Find where the given text appears and provide that cell's center as (x, y) coordinate. 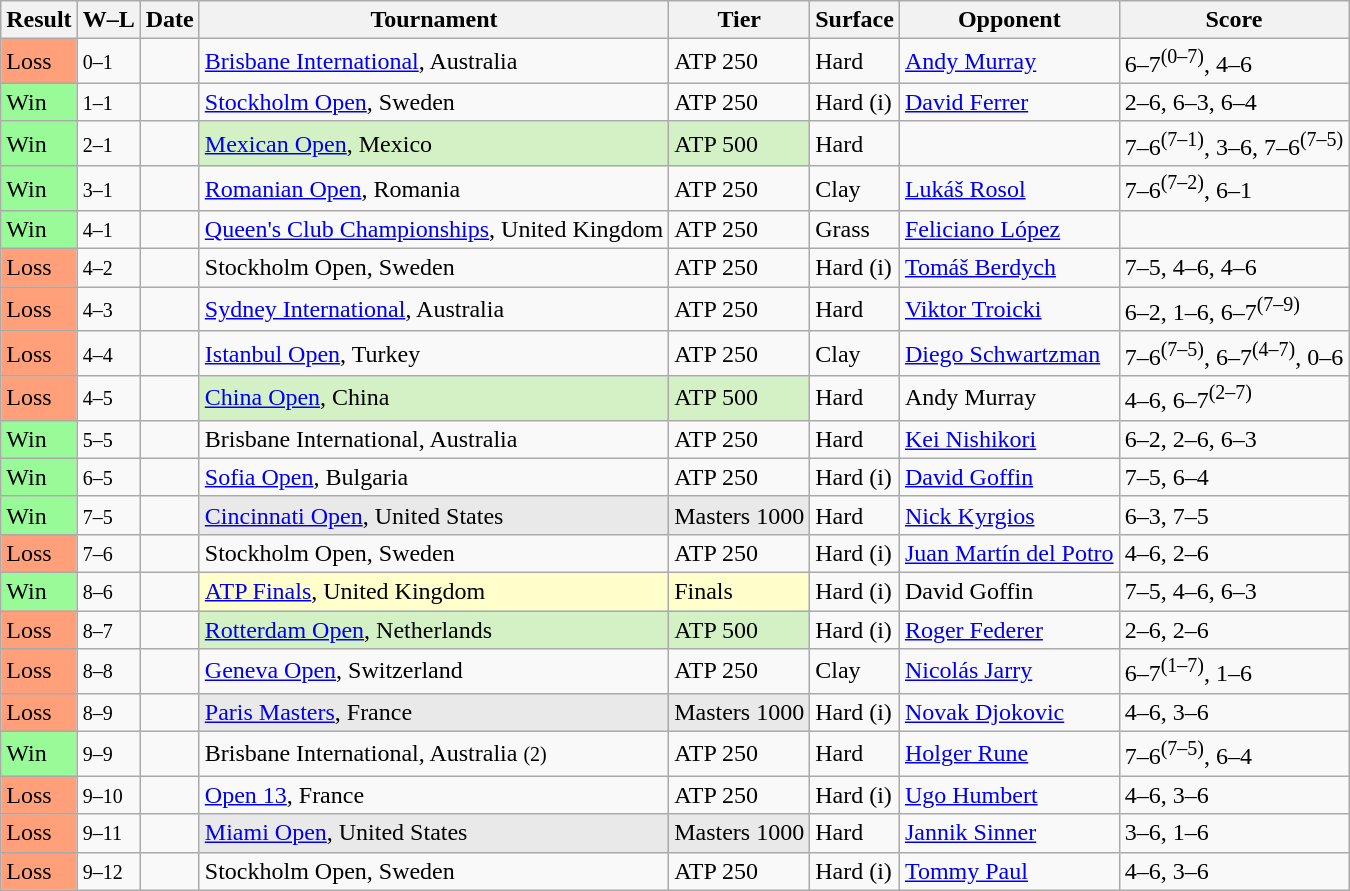
4–4 (108, 354)
7–6 (108, 554)
2–1 (108, 144)
Mexican Open, Mexico (434, 144)
Lukáš Rosol (1009, 188)
Juan Martín del Potro (1009, 554)
Rotterdam Open, Netherlands (434, 630)
Ugo Humbert (1009, 795)
8–7 (108, 630)
Finals (740, 592)
Romanian Open, Romania (434, 188)
8–8 (108, 672)
0–1 (108, 62)
7–6(7–2), 6–1 (1234, 188)
9–11 (108, 833)
Feliciano López (1009, 230)
Date (170, 20)
5–5 (108, 439)
Kei Nishikori (1009, 439)
Brisbane International, Australia (2) (434, 754)
7–5, 6–4 (1234, 477)
Queen's Club Championships, United Kingdom (434, 230)
4–3 (108, 310)
2–6, 6–3, 6–4 (1234, 102)
6–2, 1–6, 6–7(7–9) (1234, 310)
Tournament (434, 20)
7–5 (108, 515)
Tomáš Berdych (1009, 268)
3–6, 1–6 (1234, 833)
Surface (855, 20)
Sofia Open, Bulgaria (434, 477)
4–6, 2–6 (1234, 554)
ATP Finals, United Kingdom (434, 592)
3–1 (108, 188)
Jannik Sinner (1009, 833)
9–12 (108, 871)
4–1 (108, 230)
Tommy Paul (1009, 871)
Nick Kyrgios (1009, 515)
Miami Open, United States (434, 833)
1–1 (108, 102)
7–6(7–5), 6–7(4–7), 0–6 (1234, 354)
2–6, 2–6 (1234, 630)
Cincinnati Open, United States (434, 515)
6–3, 7–5 (1234, 515)
Grass (855, 230)
Geneva Open, Switzerland (434, 672)
7–6(7–1), 3–6, 7–6(7–5) (1234, 144)
9–10 (108, 795)
Viktor Troicki (1009, 310)
Novak Djokovic (1009, 712)
7–6(7–5), 6–4 (1234, 754)
Sydney International, Australia (434, 310)
8–9 (108, 712)
8–6 (108, 592)
4–6, 6–7(2–7) (1234, 398)
Roger Federer (1009, 630)
9–9 (108, 754)
W–L (108, 20)
David Ferrer (1009, 102)
6–2, 2–6, 6–3 (1234, 439)
Istanbul Open, Turkey (434, 354)
6–7(1–7), 1–6 (1234, 672)
4–5 (108, 398)
China Open, China (434, 398)
7–5, 4–6, 4–6 (1234, 268)
Diego Schwartzman (1009, 354)
7–5, 4–6, 6–3 (1234, 592)
Nicolás Jarry (1009, 672)
4–2 (108, 268)
Open 13, France (434, 795)
Tier (740, 20)
Score (1234, 20)
Result (39, 20)
Paris Masters, France (434, 712)
6–7(0–7), 4–6 (1234, 62)
Opponent (1009, 20)
6–5 (108, 477)
Holger Rune (1009, 754)
